Provide the [x, y] coordinate of the cell's center where the given text is located.  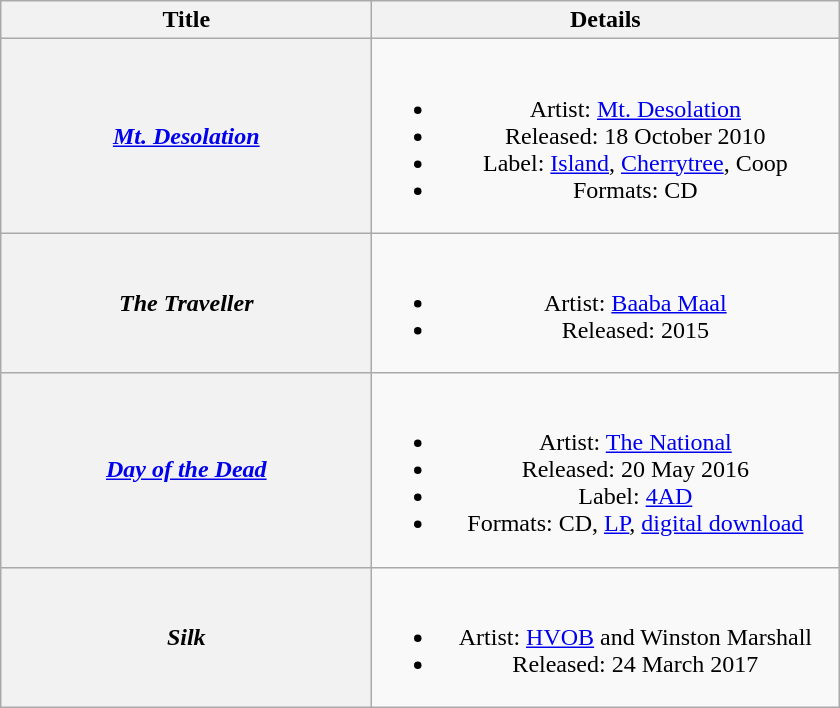
Artist: Baaba MaalReleased: 2015 [606, 303]
Title [186, 20]
Artist: Mt. DesolationReleased: 18 October 2010Label: Island, Cherrytree, CoopFormats: CD [606, 136]
Mt. Desolation [186, 136]
The Traveller [186, 303]
Artist: The NationalReleased: 20 May 2016Label: 4ADFormats: CD, LP, digital download [606, 470]
Details [606, 20]
Day of the Dead [186, 470]
Artist: HVOB and Winston MarshallReleased: 24 March 2017 [606, 637]
Silk [186, 637]
